Identify which cell holds the provided text, then report its [X, Y] central coordinate. 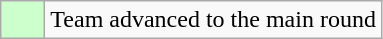
Team advanced to the main round [214, 20]
